Output the (x, y) coordinate of the center of the cell containing the given text.  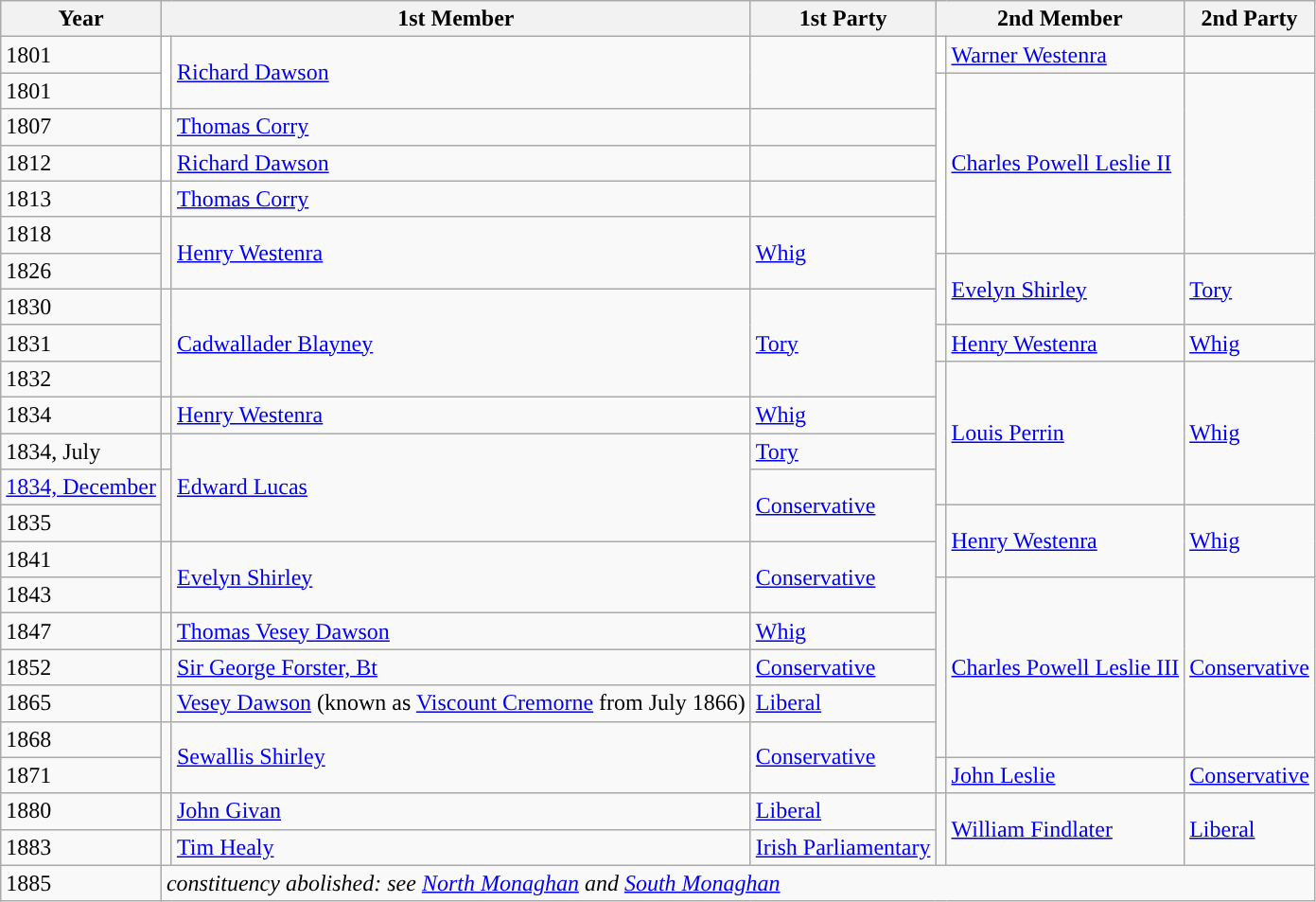
Irish Parliamentary (843, 847)
1st Party (843, 19)
1818 (81, 235)
Sewallis Shirley (461, 757)
1871 (81, 775)
1868 (81, 739)
1843 (81, 595)
Louis Perrin (1065, 433)
1831 (81, 343)
Cadwallader Blayney (461, 343)
Charles Powell Leslie III (1065, 667)
1852 (81, 667)
William Findlater (1065, 829)
Thomas Vesey Dawson (461, 631)
1834, December (81, 487)
1885 (81, 883)
Charles Powell Leslie II (1065, 163)
2nd Member (1060, 19)
John Leslie (1065, 775)
Tim Healy (461, 847)
Vesey Dawson (known as Viscount Cremorne from July 1866) (461, 703)
1834 (81, 415)
Warner Westenra (1065, 55)
constituency abolished: see North Monaghan and South Monaghan (738, 883)
1880 (81, 811)
1830 (81, 307)
1847 (81, 631)
2nd Party (1250, 19)
1826 (81, 271)
1813 (81, 199)
Year (81, 19)
1812 (81, 163)
Edward Lucas (461, 487)
John Givan (461, 811)
1883 (81, 847)
Sir George Forster, Bt (461, 667)
1835 (81, 523)
1865 (81, 703)
1st Member (456, 19)
1832 (81, 379)
1834, July (81, 451)
1841 (81, 559)
1807 (81, 127)
